For the text-containing cell, return its midpoint in (x, y) coordinate format. 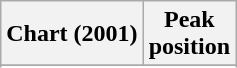
Peakposition (189, 34)
Chart (2001) (72, 34)
